Scan for the cell matching the given text and deliver its [X, Y] coordinate at center. 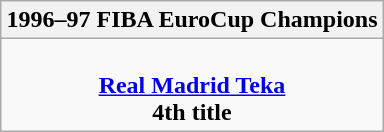
1996–97 FIBA EuroCup Champions [192, 20]
Real Madrid Teka 4th title [192, 85]
